From the cell containing the given text, extract its center point as (x, y) coordinate. 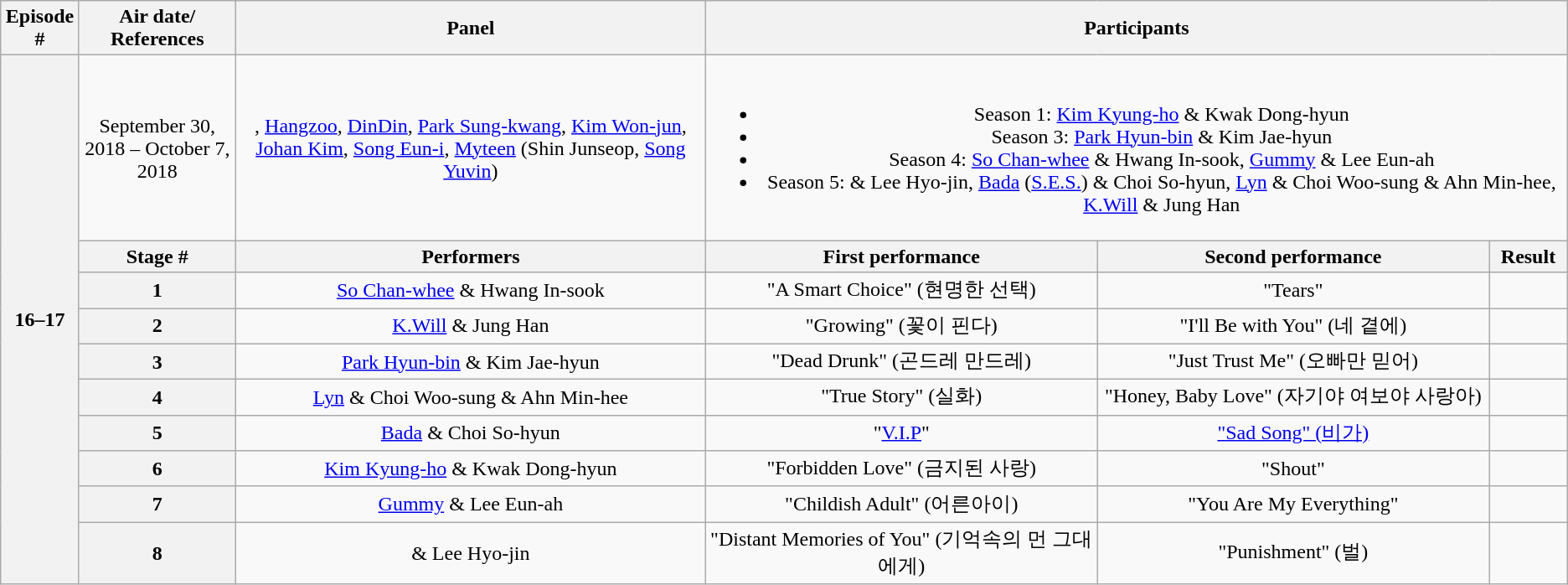
1 (157, 290)
Second performance (1293, 256)
Park Hyun-bin & Kim Jae-hyun (471, 362)
Performers (471, 256)
6 (157, 469)
Gummy & Lee Eun-ah (471, 505)
, Hangzoo, DinDin, Park Sung-kwang, Kim Won-jun, Johan Kim, Song Eun-i, Myteen (Shin Junseop, Song Yuvin) (471, 148)
3 (157, 362)
"Distant Memories of You" (기억속의 먼 그대에게) (901, 553)
First performance (901, 256)
"V.I.P" (901, 432)
Lyn & Choi Woo-sung & Ahn Min-hee (471, 397)
Stage # (157, 256)
"Dead Drunk" (곤드레 만드레) (901, 362)
& Lee Hyo-jin (471, 553)
"Just Trust Me" (오빠만 믿어) (1293, 362)
"I'll Be with You" (네 곁에) (1293, 327)
September 30, 2018 – October 7, 2018 (157, 148)
Air date/References (157, 28)
8 (157, 553)
K.Will & Jung Han (471, 327)
Panel (471, 28)
5 (157, 432)
"Forbidden Love" (금지된 사랑) (901, 469)
"Growing" (꽃이 핀다) (901, 327)
2 (157, 327)
"Tears" (1293, 290)
Bada & Choi So-hyun (471, 432)
Result (1529, 256)
So Chan-whee & Hwang In-sook (471, 290)
Kim Kyung-ho & Kwak Dong-hyun (471, 469)
"Punishment" (벌) (1293, 553)
"You Are My Everything" (1293, 505)
16–17 (40, 320)
"True Story" (실화) (901, 397)
Episode # (40, 28)
"A Smart Choice" (현명한 선택) (901, 290)
4 (157, 397)
"Sad Song" (비가) (1293, 432)
7 (157, 505)
"Childish Adult" (어른아이) (901, 505)
"Honey, Baby Love" (자기야 여보야 사랑아) (1293, 397)
"Shout" (1293, 469)
Participants (1136, 28)
